Scan for the cell matching the given text and deliver its (x, y) coordinate at center. 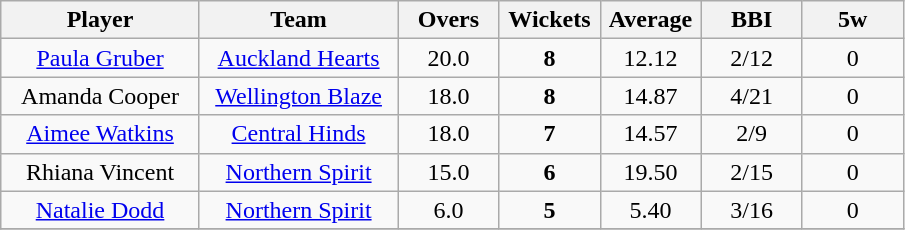
15.0 (448, 172)
Rhiana Vincent (100, 172)
3/16 (752, 210)
Wellington Blaze (298, 96)
14.87 (650, 96)
5 (550, 210)
6 (550, 172)
Amanda Cooper (100, 96)
Aimee Watkins (100, 134)
Overs (448, 20)
Natalie Dodd (100, 210)
Auckland Hearts (298, 58)
Paula Gruber (100, 58)
2/15 (752, 172)
12.12 (650, 58)
6.0 (448, 210)
BBI (752, 20)
5.40 (650, 210)
5w (852, 20)
Average (650, 20)
2/12 (752, 58)
Team (298, 20)
Player (100, 20)
2/9 (752, 134)
20.0 (448, 58)
7 (550, 134)
Central Hinds (298, 134)
19.50 (650, 172)
4/21 (752, 96)
14.57 (650, 134)
Wickets (550, 20)
